Pinpoint the cell where the given text exists, returning its [x, y] midpoint coordinate. 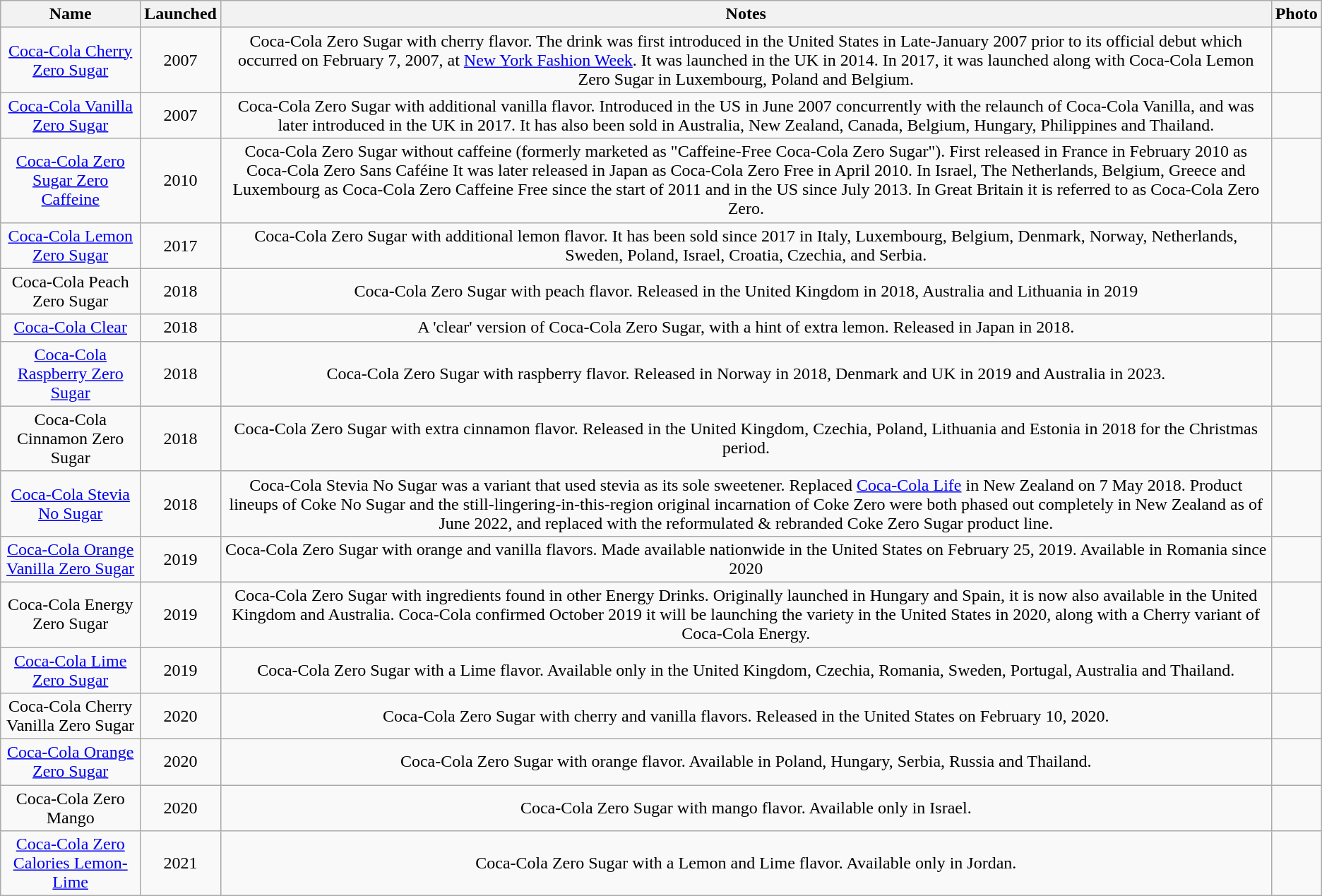
2021 [181, 864]
Coca-Cola Zero Sugar with orange flavor. Available in Poland, Hungary, Serbia, Russia and Thailand. [746, 763]
Coca-Cola Zero Sugar with raspberry flavor. Released in Norway in 2018, Denmark and UK in 2019 and Australia in 2023. [746, 374]
Coca-Cola Cinnamon Zero Sugar [71, 438]
Coca-Cola Zero Sugar with cherry and vanilla flavors. Released in the United States on February 10, 2020. [746, 716]
Coca-Cola Zero Mango [71, 808]
Coca-Cola Zero Sugar with mango flavor. Available only in Israel. [746, 808]
Photo [1297, 14]
Coca-Cola Lemon Zero Sugar [71, 246]
Coca-Cola Cherry Zero Sugar [71, 60]
Coca-Cola Orange Zero Sugar [71, 763]
A 'clear' version of Coca-Cola Zero Sugar, with a hint of extra lemon. Released in Japan in 2018. [746, 328]
Coca-Cola Stevia No Sugar [71, 503]
Coca-Cola Zero Calories Lemon-Lime [71, 864]
Coca-Cola Energy Zero Sugar [71, 614]
Coca-Cola Cherry Vanilla Zero Sugar [71, 716]
Coca-Cola Clear [71, 328]
Coca-Cola Peach Zero Sugar [71, 291]
Notes [746, 14]
Coca-Cola Zero Sugar with a Lemon and Lime flavor. Available only in Jordan. [746, 864]
Coca-Cola Zero Sugar with peach flavor. Released in the United Kingdom in 2018, Australia and Lithuania in 2019 [746, 291]
Coca-Cola Zero Sugar Zero Caffeine [71, 181]
2010 [181, 181]
2017 [181, 246]
Launched [181, 14]
Coca-Cola Lime Zero Sugar [71, 669]
Name [71, 14]
Coca-Cola Orange Vanilla Zero Sugar [71, 559]
Coca-Cola Zero Sugar with a Lime flavor. Available only in the United Kingdom, Czechia, Romania, Sweden, Portugal, Australia and Thailand. [746, 669]
Coca-Cola Raspberry Zero Sugar [71, 374]
Coca-Cola Vanilla Zero Sugar [71, 116]
